Scan for the cell matching the given text and deliver its (X, Y) coordinate at center. 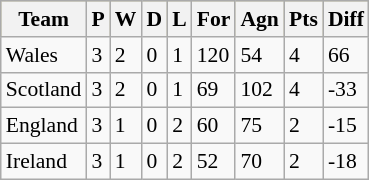
-33 (346, 90)
60 (214, 126)
70 (260, 162)
102 (260, 90)
54 (260, 55)
W (126, 19)
-15 (346, 126)
P (98, 19)
Wales (44, 55)
D (154, 19)
75 (260, 126)
For (214, 19)
66 (346, 55)
52 (214, 162)
Diff (346, 19)
Team (44, 19)
Ireland (44, 162)
Scotland (44, 90)
-18 (346, 162)
Agn (260, 19)
L (180, 19)
Pts (304, 19)
England (44, 126)
120 (214, 55)
69 (214, 90)
